From the cell containing the given text, extract its center point as [x, y] coordinate. 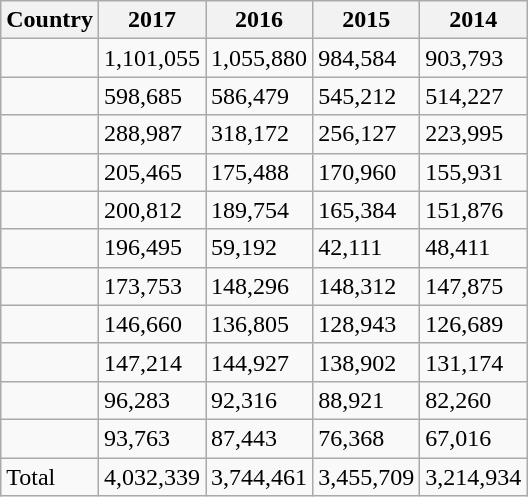
200,812 [152, 210]
76,368 [366, 438]
1,055,880 [260, 58]
151,876 [474, 210]
3,744,461 [260, 477]
984,584 [366, 58]
318,172 [260, 134]
92,316 [260, 400]
3,214,934 [474, 477]
196,495 [152, 248]
59,192 [260, 248]
1,101,055 [152, 58]
147,875 [474, 286]
146,660 [152, 324]
131,174 [474, 362]
223,995 [474, 134]
205,465 [152, 172]
138,902 [366, 362]
48,411 [474, 248]
42,111 [366, 248]
173,753 [152, 286]
93,763 [152, 438]
189,754 [260, 210]
3,455,709 [366, 477]
147,214 [152, 362]
4,032,339 [152, 477]
136,805 [260, 324]
148,312 [366, 286]
128,943 [366, 324]
2015 [366, 20]
Country [50, 20]
Total [50, 477]
586,479 [260, 96]
165,384 [366, 210]
144,927 [260, 362]
87,443 [260, 438]
88,921 [366, 400]
598,685 [152, 96]
2016 [260, 20]
126,689 [474, 324]
903,793 [474, 58]
175,488 [260, 172]
288,987 [152, 134]
148,296 [260, 286]
170,960 [366, 172]
96,283 [152, 400]
256,127 [366, 134]
514,227 [474, 96]
67,016 [474, 438]
2017 [152, 20]
155,931 [474, 172]
545,212 [366, 96]
2014 [474, 20]
82,260 [474, 400]
